Extract the [x, y] coordinate from the center of the cell holding the provided text.  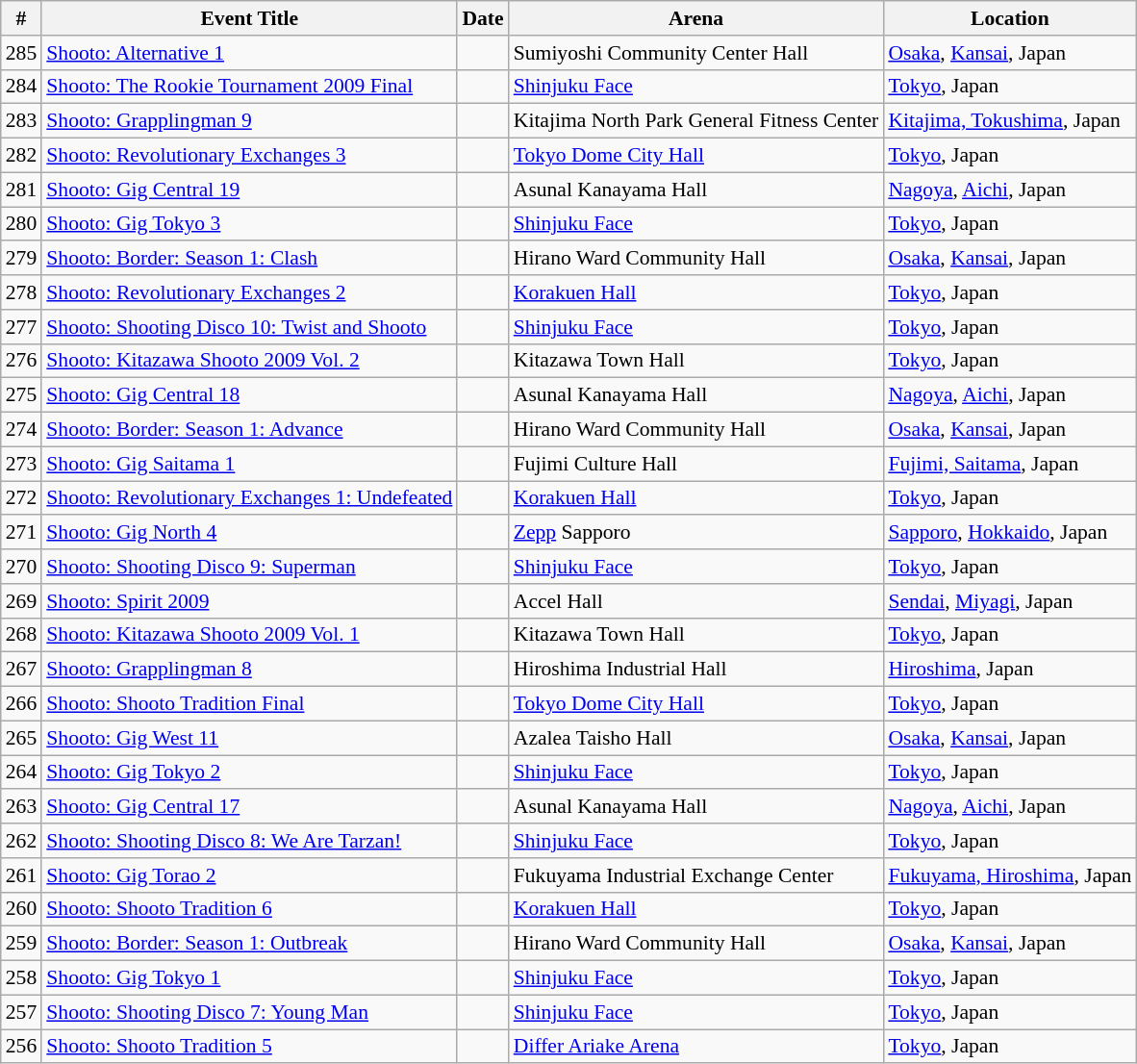
271 [21, 533]
277 [21, 327]
Shooto: Gig West 11 [249, 738]
263 [21, 807]
Kitajima, Tokushima, Japan [1010, 121]
Fukuyama Industrial Exchange Center [696, 875]
Shooto: Gig Central 19 [249, 190]
267 [21, 670]
Shooto: Gig Saitama 1 [249, 464]
261 [21, 875]
266 [21, 704]
Shooto: Grapplingman 9 [249, 121]
Shooto: Border: Season 1: Clash [249, 259]
Shooto: Shooto Tradition 6 [249, 909]
Accel Hall [696, 601]
Shooto: Shooting Disco 9: Superman [249, 567]
Shooto: Shooto Tradition 5 [249, 1047]
279 [21, 259]
Date [483, 18]
285 [21, 53]
Shooto: Gig Central 18 [249, 395]
258 [21, 978]
257 [21, 1012]
256 [21, 1047]
273 [21, 464]
Shooto: Shooting Disco 8: We Are Tarzan! [249, 841]
282 [21, 156]
Shooto: Border: Season 1: Advance [249, 430]
265 [21, 738]
Shooto: Spirit 2009 [249, 601]
262 [21, 841]
283 [21, 121]
Shooto: Alternative 1 [249, 53]
260 [21, 909]
Sumiyoshi Community Center Hall [696, 53]
259 [21, 944]
280 [21, 224]
# [21, 18]
Shooto: Kitazawa Shooto 2009 Vol. 2 [249, 361]
Arena [696, 18]
Zepp Sapporo [696, 533]
281 [21, 190]
Shooto: Shooting Disco 7: Young Man [249, 1012]
Shooto: Revolutionary Exchanges 2 [249, 292]
Sendai, Miyagi, Japan [1010, 601]
269 [21, 601]
Shooto: Kitazawa Shooto 2009 Vol. 1 [249, 635]
272 [21, 498]
Differ Ariake Arena [696, 1047]
278 [21, 292]
284 [21, 87]
274 [21, 430]
264 [21, 773]
Hiroshima, Japan [1010, 670]
Sapporo, Hokkaido, Japan [1010, 533]
Fukuyama, Hiroshima, Japan [1010, 875]
Fujimi, Saitama, Japan [1010, 464]
Kitajima North Park General Fitness Center [696, 121]
Shooto: Shooto Tradition Final [249, 704]
Shooto: Shooting Disco 10: Twist and Shooto [249, 327]
Shooto: Grapplingman 8 [249, 670]
Shooto: Revolutionary Exchanges 1: Undefeated [249, 498]
Shooto: Gig Tokyo 3 [249, 224]
Shooto: Gig North 4 [249, 533]
275 [21, 395]
268 [21, 635]
Shooto: Gig Central 17 [249, 807]
Shooto: Border: Season 1: Outbreak [249, 944]
Fujimi Culture Hall [696, 464]
Event Title [249, 18]
276 [21, 361]
Shooto: Gig Tokyo 2 [249, 773]
Hiroshima Industrial Hall [696, 670]
270 [21, 567]
Azalea Taisho Hall [696, 738]
Shooto: The Rookie Tournament 2009 Final [249, 87]
Shooto: Gig Tokyo 1 [249, 978]
Shooto: Revolutionary Exchanges 3 [249, 156]
Location [1010, 18]
Shooto: Gig Torao 2 [249, 875]
